Return (x, y) of the center of cell containing provided text 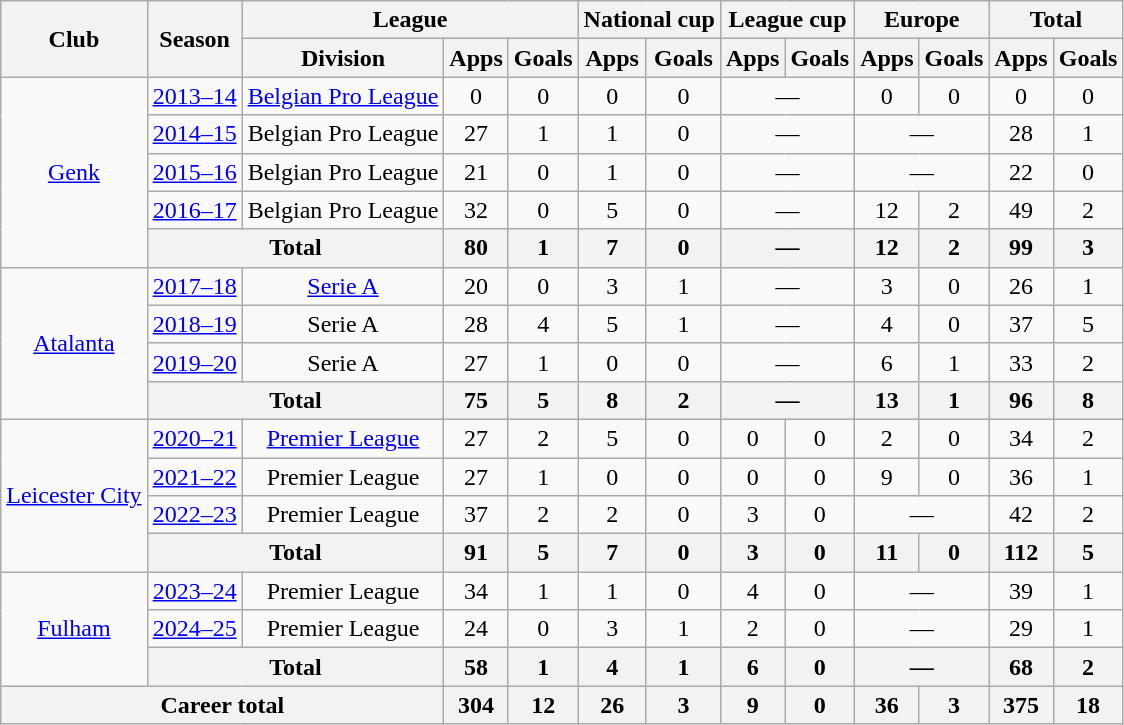
Club (74, 39)
42 (1021, 515)
Career total (222, 705)
2023–24 (194, 591)
304 (476, 705)
91 (476, 553)
2015–16 (194, 172)
National cup (649, 20)
Europe (922, 20)
58 (476, 667)
75 (476, 400)
29 (1021, 629)
League cup (787, 20)
Season (194, 39)
11 (887, 553)
League (410, 20)
99 (1021, 248)
Fulham (74, 629)
24 (476, 629)
20 (476, 286)
21 (476, 172)
Division (343, 58)
2018–19 (194, 324)
2020–21 (194, 438)
22 (1021, 172)
68 (1021, 667)
39 (1021, 591)
Atalanta (74, 343)
13 (887, 400)
375 (1021, 705)
96 (1021, 400)
2017–18 (194, 286)
80 (476, 248)
Genk (74, 172)
2022–23 (194, 515)
2014–15 (194, 134)
18 (1088, 705)
49 (1021, 210)
2013–14 (194, 96)
112 (1021, 553)
Leicester City (74, 495)
2019–20 (194, 362)
32 (476, 210)
33 (1021, 362)
2021–22 (194, 477)
2016–17 (194, 210)
2024–25 (194, 629)
